Extract the [x, y] coordinate from the center of the cell holding the provided text.  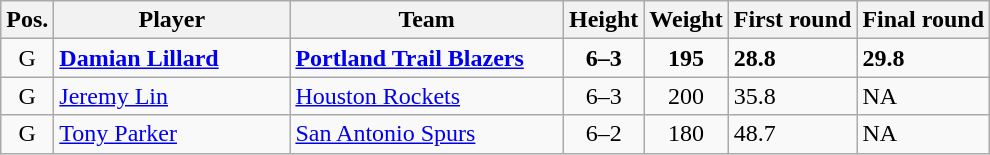
35.8 [792, 96]
Height [603, 20]
28.8 [792, 58]
Jeremy Lin [172, 96]
195 [686, 58]
48.7 [792, 134]
Final round [924, 20]
Houston Rockets [427, 96]
200 [686, 96]
29.8 [924, 58]
Weight [686, 20]
Player [172, 20]
180 [686, 134]
Damian Lillard [172, 58]
Portland Trail Blazers [427, 58]
6–2 [603, 134]
Team [427, 20]
Tony Parker [172, 134]
Pos. [28, 20]
San Antonio Spurs [427, 134]
First round [792, 20]
